Search for the cell housing the specified text and yield its [X, Y] center coordinate. 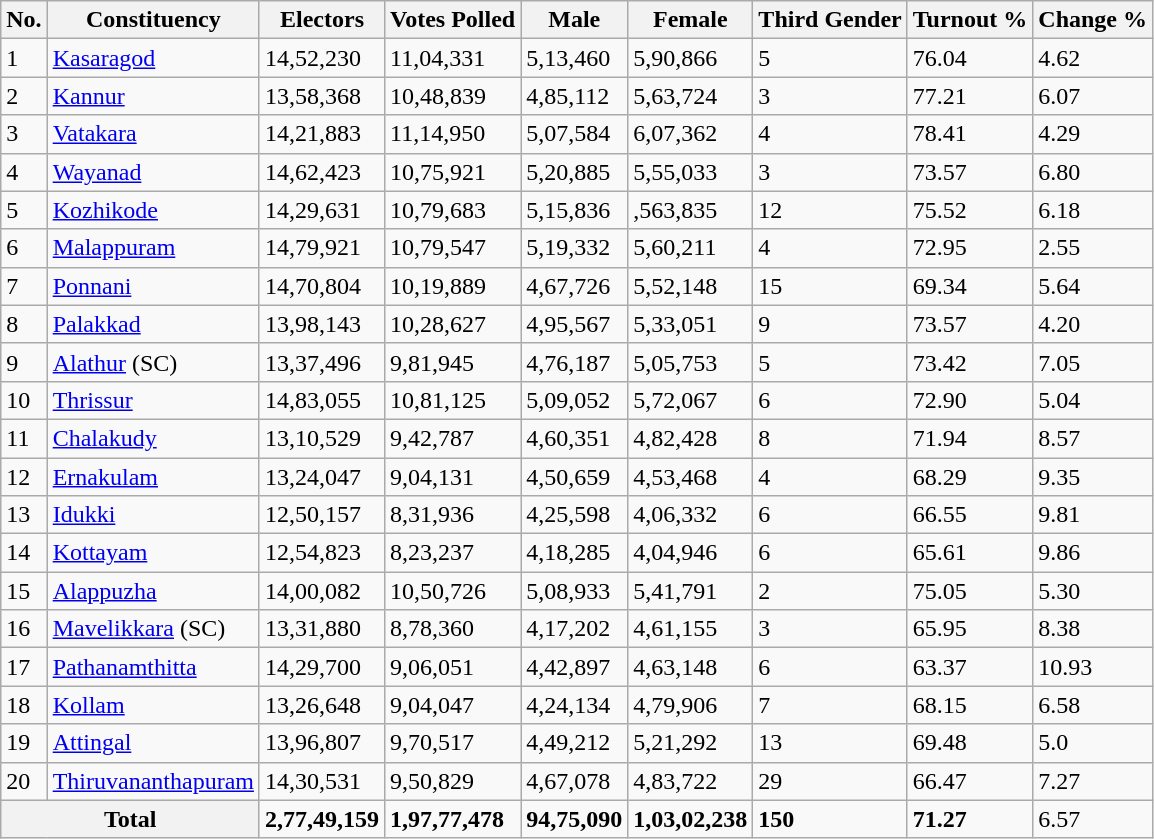
69.48 [970, 743]
4,18,285 [574, 553]
5,90,866 [690, 58]
10,81,125 [453, 400]
4,24,134 [574, 705]
6.07 [1093, 96]
5,55,033 [690, 172]
4,53,468 [690, 477]
11 [24, 438]
2.55 [1093, 248]
Constituency [153, 20]
Votes Polled [453, 20]
17 [24, 667]
6,07,362 [690, 134]
13,26,648 [322, 705]
9,50,829 [453, 781]
66.47 [970, 781]
5,19,332 [574, 248]
63.37 [970, 667]
,563,835 [690, 210]
4,85,112 [574, 96]
20 [24, 781]
8.57 [1093, 438]
8,31,936 [453, 515]
5,21,292 [690, 743]
5,09,052 [574, 400]
6.80 [1093, 172]
94,75,090 [574, 819]
13,24,047 [322, 477]
4,50,659 [574, 477]
Alathur (SC) [153, 362]
Electors [322, 20]
6.18 [1093, 210]
13,96,807 [322, 743]
4.62 [1093, 58]
69.34 [970, 286]
71.27 [970, 819]
Ernakulam [153, 477]
Kottayam [153, 553]
Kasaragod [153, 58]
5,15,836 [574, 210]
13,10,529 [322, 438]
4.29 [1093, 134]
Thiruvananthapuram [153, 781]
5,13,460 [574, 58]
Male [574, 20]
8,23,237 [453, 553]
9,06,051 [453, 667]
5,41,791 [690, 591]
75.05 [970, 591]
68.15 [970, 705]
4,17,202 [574, 629]
Alappuzha [153, 591]
14,79,921 [322, 248]
Chalakudy [153, 438]
14,21,883 [322, 134]
4,67,726 [574, 286]
72.90 [970, 400]
Wayanad [153, 172]
5,07,584 [574, 134]
Third Gender [830, 20]
9,04,131 [453, 477]
75.52 [970, 210]
4,61,155 [690, 629]
Kozhikode [153, 210]
10.93 [1093, 667]
5,60,211 [690, 248]
1 [24, 58]
4.20 [1093, 324]
16 [24, 629]
Change % [1093, 20]
10,19,889 [453, 286]
4,83,722 [690, 781]
Malappuram [153, 248]
66.55 [970, 515]
4,49,212 [574, 743]
6.57 [1093, 819]
10,48,839 [453, 96]
5,33,051 [690, 324]
11,14,950 [453, 134]
65.61 [970, 553]
14,30,531 [322, 781]
5,05,753 [690, 362]
13,37,496 [322, 362]
77.21 [970, 96]
4,04,946 [690, 553]
10,28,627 [453, 324]
Kannur [153, 96]
5,20,885 [574, 172]
Ponnani [153, 286]
Turnout % [970, 20]
5,72,067 [690, 400]
1,97,77,478 [453, 819]
2,77,49,159 [322, 819]
5.64 [1093, 286]
71.94 [970, 438]
12,54,823 [322, 553]
7.05 [1093, 362]
4,79,906 [690, 705]
19 [24, 743]
4,06,332 [690, 515]
14,29,700 [322, 667]
10,50,726 [453, 591]
Pathanamthitta [153, 667]
9.35 [1093, 477]
14,29,631 [322, 210]
76.04 [970, 58]
14,70,804 [322, 286]
13,58,368 [322, 96]
9,70,517 [453, 743]
9.86 [1093, 553]
5,52,148 [690, 286]
10,79,683 [453, 210]
10,75,921 [453, 172]
5.04 [1093, 400]
Palakkad [153, 324]
68.29 [970, 477]
4,60,351 [574, 438]
9,81,945 [453, 362]
11,04,331 [453, 58]
Thrissur [153, 400]
4,76,187 [574, 362]
Attingal [153, 743]
9.81 [1093, 515]
Kollam [153, 705]
78.41 [970, 134]
9,42,787 [453, 438]
29 [830, 781]
Total [130, 819]
No. [24, 20]
5,63,724 [690, 96]
Female [690, 20]
4,95,567 [574, 324]
14,62,423 [322, 172]
10,79,547 [453, 248]
13,31,880 [322, 629]
150 [830, 819]
5,08,933 [574, 591]
Mavelikkara (SC) [153, 629]
Vatakara [153, 134]
10 [24, 400]
65.95 [970, 629]
8.38 [1093, 629]
4,42,897 [574, 667]
4,63,148 [690, 667]
12,50,157 [322, 515]
4,25,598 [574, 515]
14,00,082 [322, 591]
5.0 [1093, 743]
72.95 [970, 248]
8,78,360 [453, 629]
14 [24, 553]
1,03,02,238 [690, 819]
9,04,047 [453, 705]
14,83,055 [322, 400]
73.42 [970, 362]
4,82,428 [690, 438]
7.27 [1093, 781]
6.58 [1093, 705]
4,67,078 [574, 781]
Idukki [153, 515]
5.30 [1093, 591]
18 [24, 705]
14,52,230 [322, 58]
13,98,143 [322, 324]
